Identify which cell holds the provided text, then report its (X, Y) central coordinate. 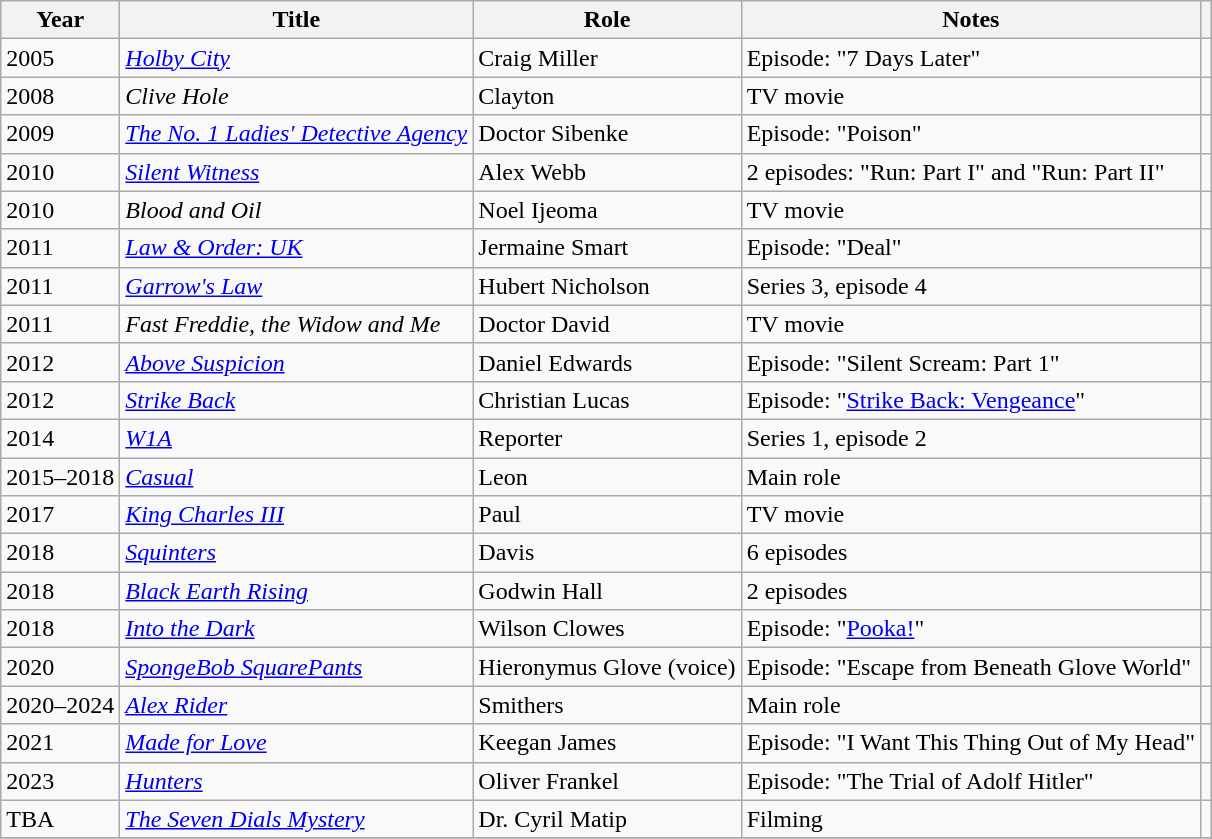
Episode: "I Want This Thing Out of My Head" (970, 743)
Episode: "Deal" (970, 248)
Episode: "The Trial of Adolf Hitler" (970, 781)
Hubert Nicholson (607, 286)
2020–2024 (60, 705)
Role (607, 20)
Made for Love (296, 743)
2021 (60, 743)
Series 1, episode 2 (970, 438)
Clive Hole (296, 96)
Alex Webb (607, 172)
2005 (60, 58)
Hunters (296, 781)
Reporter (607, 438)
Title (296, 20)
2015–2018 (60, 477)
Alex Rider (296, 705)
Strike Back (296, 400)
2023 (60, 781)
Holby City (296, 58)
Doctor David (607, 324)
Craig Miller (607, 58)
Filming (970, 819)
Doctor Sibenke (607, 134)
Smithers (607, 705)
The No. 1 Ladies' Detective Agency (296, 134)
2008 (60, 96)
Episode: "Strike Back: Vengeance" (970, 400)
2 episodes (970, 591)
Godwin Hall (607, 591)
Episode: "7 Days Later" (970, 58)
Episode: "Silent Scream: Part 1" (970, 362)
TBA (60, 819)
2014 (60, 438)
W1A (296, 438)
Above Suspicion (296, 362)
Wilson Clowes (607, 629)
Squinters (296, 553)
Fast Freddie, the Widow and Me (296, 324)
Christian Lucas (607, 400)
2017 (60, 515)
Episode: "Poison" (970, 134)
Leon (607, 477)
Paul (607, 515)
Blood and Oil (296, 210)
2020 (60, 667)
King Charles III (296, 515)
The Seven Dials Mystery (296, 819)
SpongeBob SquarePants (296, 667)
Episode: "Pooka!" (970, 629)
Into the Dark (296, 629)
6 episodes (970, 553)
Keegan James (607, 743)
2 episodes: "Run: Part I" and "Run: Part II" (970, 172)
Year (60, 20)
Jermaine Smart (607, 248)
Davis (607, 553)
Casual (296, 477)
Dr. Cyril Matip (607, 819)
Oliver Frankel (607, 781)
2009 (60, 134)
Black Earth Rising (296, 591)
Daniel Edwards (607, 362)
Law & Order: UK (296, 248)
Garrow's Law (296, 286)
Clayton (607, 96)
Silent Witness (296, 172)
Episode: "Escape from Beneath Glove World" (970, 667)
Series 3, episode 4 (970, 286)
Notes (970, 20)
Noel Ijeoma (607, 210)
Hieronymus Glove (voice) (607, 667)
